Capture the cell that displays the provided text and extract its [X, Y] central coordinate. 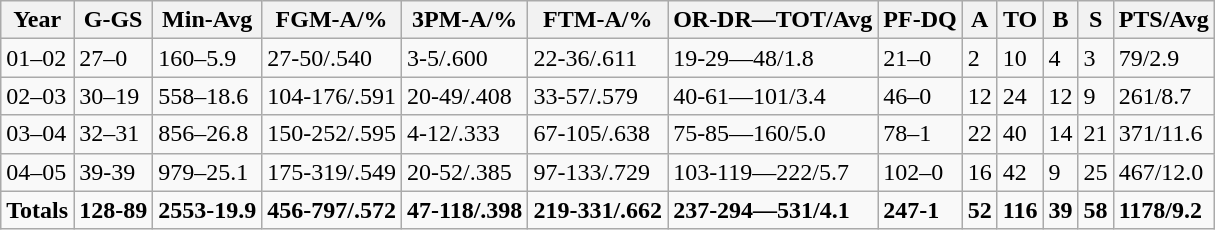
58 [1096, 210]
FTM-A/% [598, 20]
150-252/.595 [332, 134]
103-119—222/5.7 [773, 172]
PTS/Avg [1164, 20]
78–1 [920, 134]
21–0 [920, 58]
160–5.9 [208, 58]
79/2.9 [1164, 58]
3 [1096, 58]
A [980, 20]
27-50/.540 [332, 58]
371/11.6 [1164, 134]
02–03 [38, 96]
10 [1020, 58]
G-GS [114, 20]
261/8.7 [1164, 96]
B [1060, 20]
40-61—101/3.4 [773, 96]
20-52/.385 [464, 172]
24 [1020, 96]
558–18.6 [208, 96]
1178/9.2 [1164, 210]
22 [980, 134]
97-133/.729 [598, 172]
175-319/.549 [332, 172]
16 [980, 172]
22-36/.611 [598, 58]
116 [1020, 210]
67-105/.638 [598, 134]
219-331/.662 [598, 210]
3-5/.600 [464, 58]
FGM-A/% [332, 20]
4 [1060, 58]
75-85—160/5.0 [773, 134]
PF-DQ [920, 20]
20-49/.408 [464, 96]
104-176/.591 [332, 96]
21 [1096, 134]
979–25.1 [208, 172]
03–04 [38, 134]
33-57/.579 [598, 96]
19-29—48/1.8 [773, 58]
4-12/.333 [464, 134]
247-1 [920, 210]
TO [1020, 20]
40 [1020, 134]
14 [1060, 134]
39-39 [114, 172]
2 [980, 58]
27–0 [114, 58]
Min-Avg [208, 20]
102–0 [920, 172]
52 [980, 210]
456-797/.572 [332, 210]
467/12.0 [1164, 172]
04–05 [38, 172]
47-118/.398 [464, 210]
42 [1020, 172]
128-89 [114, 210]
856–26.8 [208, 134]
39 [1060, 210]
3PM-A/% [464, 20]
25 [1096, 172]
Totals [38, 210]
30–19 [114, 96]
01–02 [38, 58]
32–31 [114, 134]
2553-19.9 [208, 210]
Year [38, 20]
S [1096, 20]
46–0 [920, 96]
237-294—531/4.1 [773, 210]
OR-DR—TOT/Avg [773, 20]
